Find where the given text appears and provide that cell's center as [x, y] coordinate. 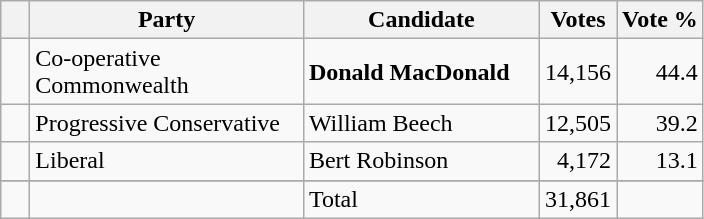
13.1 [660, 161]
Co-operative Commonwealth [167, 72]
Vote % [660, 20]
Liberal [167, 161]
4,172 [578, 161]
12,505 [578, 123]
Progressive Conservative [167, 123]
31,861 [578, 199]
William Beech [421, 123]
Bert Robinson [421, 161]
Votes [578, 20]
39.2 [660, 123]
Party [167, 20]
Candidate [421, 20]
14,156 [578, 72]
Total [421, 199]
Donald MacDonald [421, 72]
44.4 [660, 72]
